Pinpoint the cell where the given text exists, returning its (x, y) midpoint coordinate. 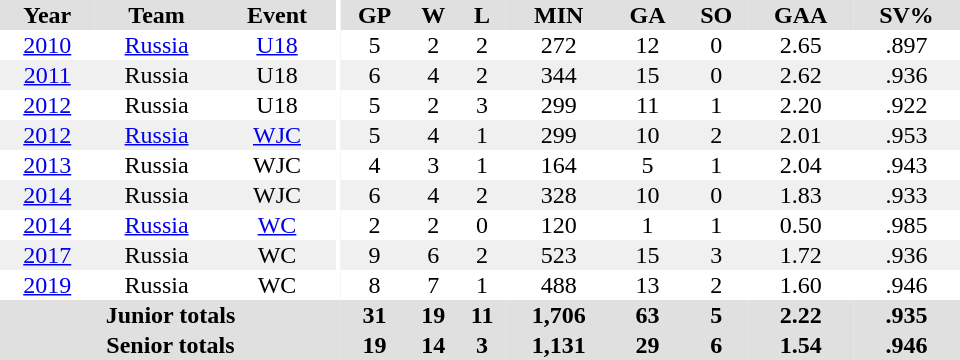
.985 (906, 225)
GAA (801, 15)
MIN (559, 15)
2.65 (801, 45)
328 (559, 195)
.953 (906, 135)
Team (156, 15)
0.50 (801, 225)
L (482, 15)
1.54 (801, 345)
29 (647, 345)
SV% (906, 15)
W (433, 15)
Year (47, 15)
13 (647, 285)
GA (647, 15)
8 (374, 285)
1.60 (801, 285)
.943 (906, 165)
14 (433, 345)
1,706 (559, 315)
GP (374, 15)
1.83 (801, 195)
2.04 (801, 165)
31 (374, 315)
164 (559, 165)
1.72 (801, 255)
2013 (47, 165)
9 (374, 255)
.922 (906, 105)
2010 (47, 45)
Junior totals (170, 315)
12 (647, 45)
SO (716, 15)
272 (559, 45)
.897 (906, 45)
Senior totals (170, 345)
2019 (47, 285)
523 (559, 255)
2.20 (801, 105)
1,131 (559, 345)
344 (559, 75)
.933 (906, 195)
.935 (906, 315)
2017 (47, 255)
120 (559, 225)
2011 (47, 75)
63 (647, 315)
2.01 (801, 135)
7 (433, 285)
488 (559, 285)
2.22 (801, 315)
Event (278, 15)
2.62 (801, 75)
